Find where the given text appears and provide that cell's center as [x, y] coordinate. 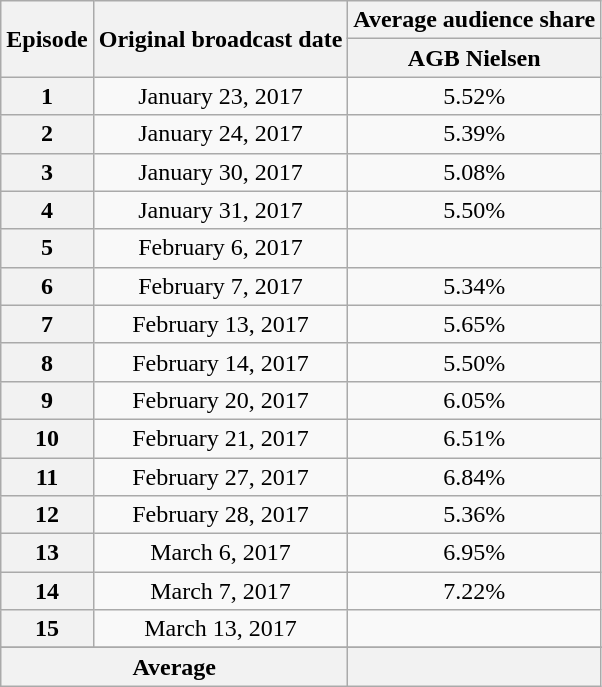
2 [47, 134]
7.22% [474, 591]
February 21, 2017 [220, 438]
13 [47, 553]
February 7, 2017 [220, 286]
3 [47, 172]
5.39% [474, 134]
11 [47, 477]
5.08% [474, 172]
7 [47, 324]
5.65% [474, 324]
Average audience share [474, 20]
5 [47, 248]
January 31, 2017 [220, 210]
10 [47, 438]
January 30, 2017 [220, 172]
AGB Nielsen [474, 58]
February 28, 2017 [220, 515]
Average [174, 667]
6.05% [474, 400]
March 6, 2017 [220, 553]
February 20, 2017 [220, 400]
February 27, 2017 [220, 477]
6.95% [474, 553]
5.36% [474, 515]
Episode [47, 39]
9 [47, 400]
5.34% [474, 286]
February 6, 2017 [220, 248]
8 [47, 362]
1 [47, 96]
15 [47, 629]
12 [47, 515]
January 23, 2017 [220, 96]
March 13, 2017 [220, 629]
6.51% [474, 438]
Original broadcast date [220, 39]
January 24, 2017 [220, 134]
6.84% [474, 477]
14 [47, 591]
March 7, 2017 [220, 591]
5.52% [474, 96]
February 13, 2017 [220, 324]
6 [47, 286]
4 [47, 210]
February 14, 2017 [220, 362]
